Capture the cell that displays the provided text and extract its (X, Y) central coordinate. 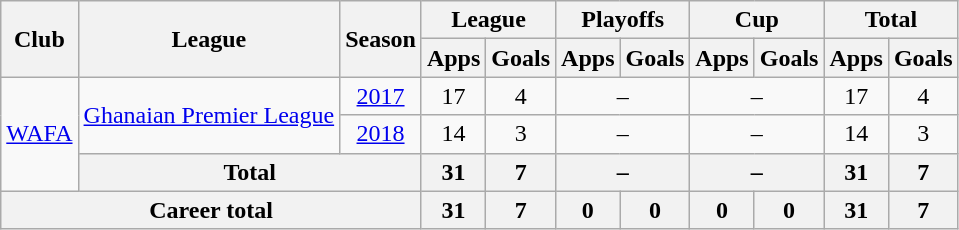
WAFA (40, 134)
Playoffs (623, 20)
Career total (212, 210)
Cup (757, 20)
2018 (381, 134)
Ghanaian Premier League (209, 115)
Season (381, 39)
2017 (381, 96)
Club (40, 39)
